Extract the (X, Y) coordinate from the center of the cell holding the provided text.  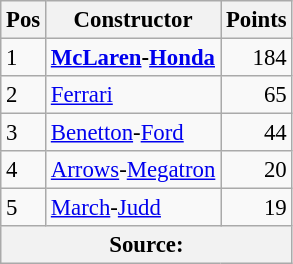
4 (24, 170)
44 (256, 133)
Ferrari (134, 95)
McLaren-Honda (134, 58)
Constructor (134, 20)
184 (256, 58)
Benetton-Ford (134, 133)
20 (256, 170)
1 (24, 58)
Arrows-Megatron (134, 170)
March-Judd (134, 208)
Source: (146, 245)
3 (24, 133)
5 (24, 208)
Points (256, 20)
19 (256, 208)
65 (256, 95)
2 (24, 95)
Pos (24, 20)
